Locate the cell with the specified text and output its [X, Y] center coordinate. 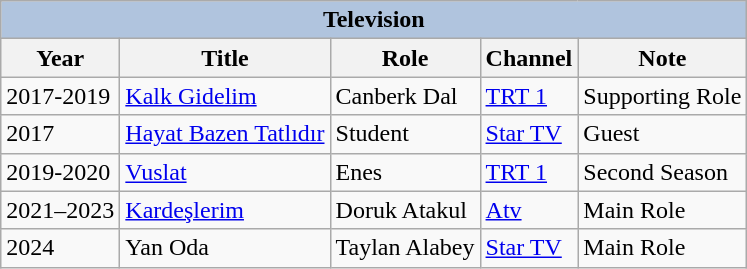
Canberk Dal [405, 96]
Taylan Alabey [405, 248]
2017 [60, 134]
Enes [405, 172]
Television [374, 20]
Year [60, 58]
Kardeşlerim [225, 210]
Doruk Atakul [405, 210]
Hayat Bazen Tatlıdır [225, 134]
Channel [529, 58]
Yan Oda [225, 248]
Vuslat [225, 172]
Guest [662, 134]
Supporting Role [662, 96]
Atv [529, 210]
2017-2019 [60, 96]
2024 [60, 248]
Title [225, 58]
2019-2020 [60, 172]
Kalk Gidelim [225, 96]
Role [405, 58]
2021–2023 [60, 210]
Second Season [662, 172]
Student [405, 134]
Note [662, 58]
